For the text-containing cell, return its midpoint in (X, Y) coordinate format. 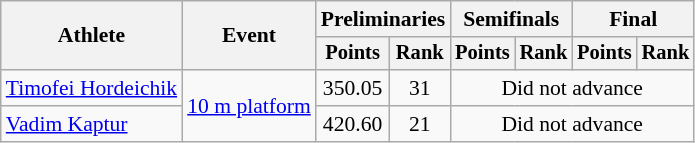
350.05 (353, 88)
31 (420, 88)
Event (249, 36)
Final (633, 19)
Semifinals (511, 19)
10 m platform (249, 106)
Athlete (92, 36)
Timofei Hordeichik (92, 88)
21 (420, 124)
Preliminaries (383, 19)
Vadim Kaptur (92, 124)
420.60 (353, 124)
